Locate the cell with the specified text and output its (X, Y) center coordinate. 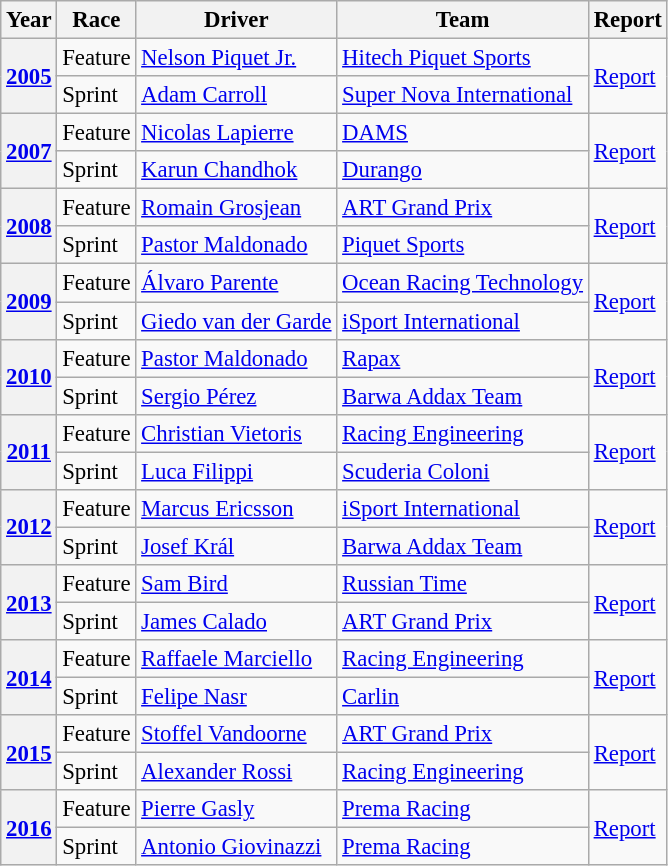
Luca Filippi (236, 471)
Nelson Piquet Jr. (236, 58)
Raffaele Marciello (236, 659)
2011 (29, 452)
Sam Bird (236, 584)
Year (29, 20)
Team (463, 20)
Piquet Sports (463, 245)
Álvaro Parente (236, 283)
Hitech Piquet Sports (463, 58)
Josef Král (236, 546)
Durango (463, 170)
Karun Chandhok (236, 170)
Felipe Nasr (236, 697)
Ocean Racing Technology (463, 283)
Sergio Pérez (236, 396)
2005 (29, 76)
DAMS (463, 133)
James Calado (236, 621)
2012 (29, 528)
2014 (29, 678)
2008 (29, 226)
Driver (236, 20)
Romain Grosjean (236, 208)
Race (96, 20)
Alexander Rossi (236, 772)
Nicolas Lapierre (236, 133)
Carlin (463, 697)
Pierre Gasly (236, 809)
Scuderia Coloni (463, 471)
2009 (29, 302)
Super Nova International (463, 95)
Marcus Ericsson (236, 509)
Antonio Giovinazzi (236, 847)
Rapax (463, 358)
Russian Time (463, 584)
2013 (29, 602)
2007 (29, 152)
Adam Carroll (236, 95)
2016 (29, 828)
Stoffel Vandoorne (236, 734)
Christian Vietoris (236, 433)
Giedo van der Garde (236, 321)
2010 (29, 376)
2015 (29, 752)
